Return the [X, Y] coordinate for the center point of the cell that contains the specified text.  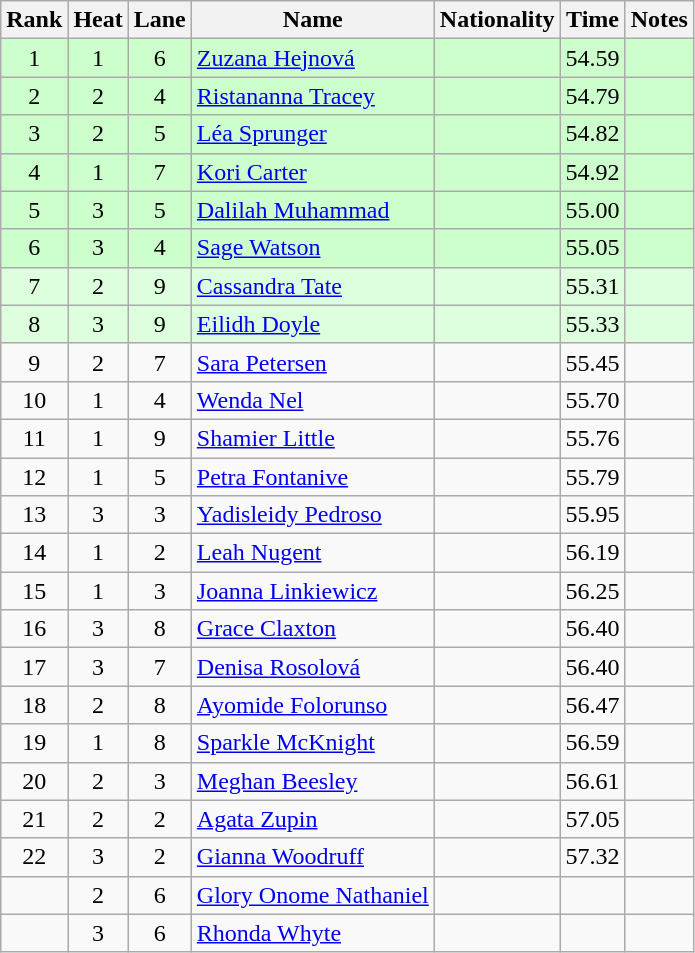
Ristananna Tracey [312, 96]
18 [34, 705]
57.05 [592, 819]
Wenda Nel [312, 400]
57.32 [592, 857]
Sage Watson [312, 248]
13 [34, 515]
17 [34, 667]
Glory Onome Nathaniel [312, 895]
Rank [34, 20]
Leah Nugent [312, 553]
Grace Claxton [312, 629]
Yadisleidy Pedroso [312, 515]
Denisa Rosolová [312, 667]
56.19 [592, 553]
56.61 [592, 781]
Sara Petersen [312, 362]
Joanna Linkiewicz [312, 591]
14 [34, 553]
15 [34, 591]
Heat [98, 20]
55.00 [592, 210]
Gianna Woodruff [312, 857]
Dalilah Muhammad [312, 210]
56.47 [592, 705]
16 [34, 629]
10 [34, 400]
54.79 [592, 96]
Sparkle McKnight [312, 743]
Notes [659, 20]
Rhonda Whyte [312, 933]
55.95 [592, 515]
55.70 [592, 400]
55.05 [592, 248]
55.33 [592, 324]
Eilidh Doyle [312, 324]
Cassandra Tate [312, 286]
56.59 [592, 743]
Time [592, 20]
55.79 [592, 477]
Lane [160, 20]
12 [34, 477]
55.76 [592, 438]
Kori Carter [312, 172]
Petra Fontanive [312, 477]
Zuzana Hejnová [312, 58]
56.25 [592, 591]
Agata Zupin [312, 819]
Ayomide Folorunso [312, 705]
54.82 [592, 134]
21 [34, 819]
19 [34, 743]
55.31 [592, 286]
22 [34, 857]
55.45 [592, 362]
11 [34, 438]
54.92 [592, 172]
Nationality [497, 20]
Meghan Beesley [312, 781]
Léa Sprunger [312, 134]
Name [312, 20]
Shamier Little [312, 438]
54.59 [592, 58]
20 [34, 781]
